Locate the cell with the specified text and output its (x, y) center coordinate. 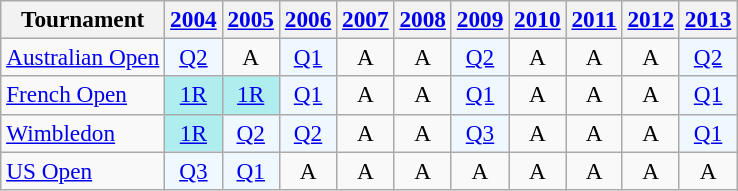
French Open (83, 95)
Tournament (83, 19)
Wimbledon (83, 133)
Australian Open (83, 57)
2011 (594, 19)
2008 (422, 19)
2006 (308, 19)
US Open (83, 170)
2005 (250, 19)
2007 (366, 19)
2012 (650, 19)
2009 (480, 19)
2004 (194, 19)
2013 (708, 19)
2010 (538, 19)
